From the cell containing the given text, extract its center point as (X, Y) coordinate. 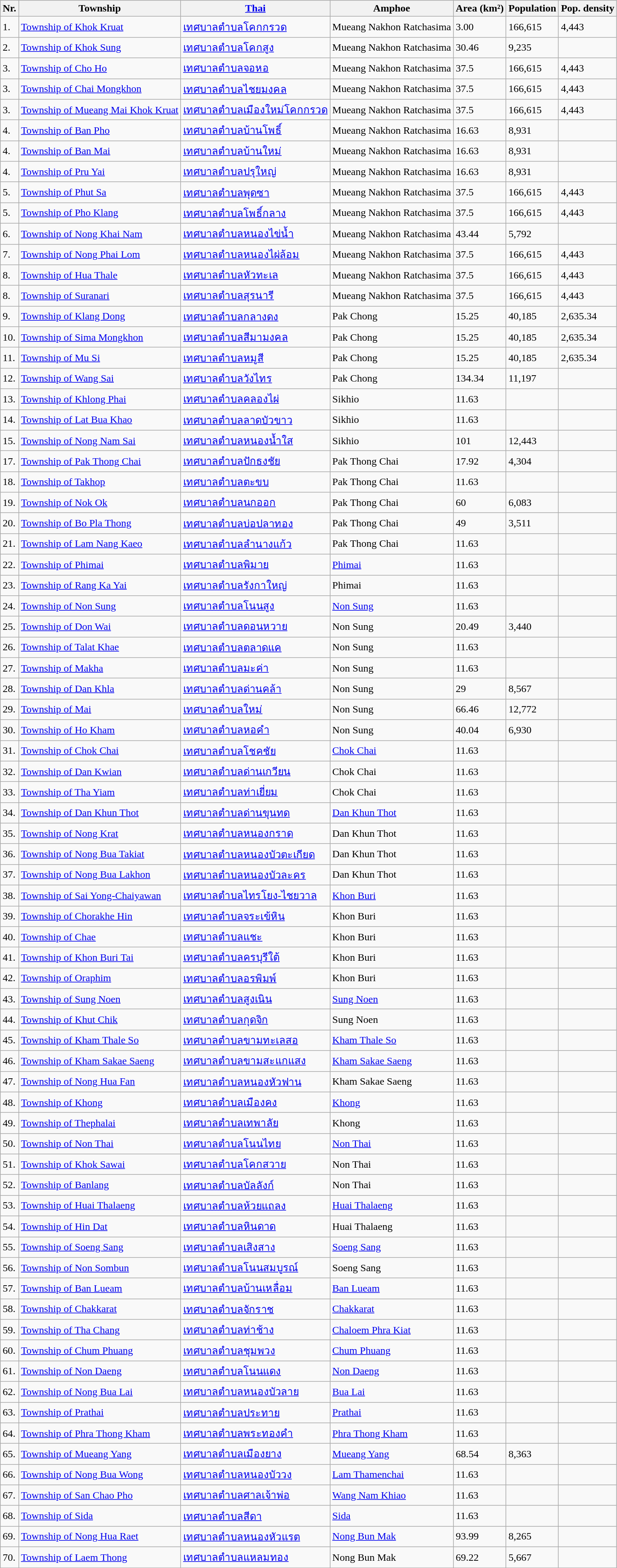
41. (9, 957)
8,363 (533, 1454)
Township of Chakkarat (100, 1309)
61. (9, 1371)
เทศบาลตำบลหนองน้ำใส (255, 440)
3.00 (480, 27)
Township of Khong (100, 1102)
5,792 (533, 233)
Sida (392, 1516)
Bua Lai (392, 1392)
Township of Nong Bua Lakhon (100, 875)
เทศบาลตำบลหมูสี (255, 358)
47. (9, 1082)
Township of Lam Nang Kaeo (100, 544)
Township of Ban Lueam (100, 1289)
Township of Ho Kham (100, 730)
68. (9, 1516)
เทศบาลตำบลตะขบ (255, 482)
2. (9, 48)
Lam Thamenchai (392, 1474)
Township of Phimai (100, 565)
Township of Sung Noen (100, 999)
Township of Chok Chai (100, 750)
25. (9, 627)
58. (9, 1309)
Township of Soeng Sang (100, 1247)
12,443 (533, 440)
Township of Khut Chik (100, 1019)
Township of Sai Yong-Chaiyawan (100, 895)
Township of San Chao Pho (100, 1496)
34. (9, 813)
32. (9, 772)
เทศบาลตำบลบ้านโพธิ์ (255, 130)
Township of Kham Sakae Saeng (100, 1061)
17. (9, 462)
Township of Chae (100, 937)
Nr. (9, 9)
4,304 (533, 462)
Township of Nong Krat (100, 834)
23. (9, 585)
เทศบาลตำบลหนองหัวฟาน (255, 1082)
Township (100, 9)
เทศบาลตำบลกุดจิก (255, 1019)
66.46 (480, 709)
Township of Chorakhe Hin (100, 916)
64. (9, 1433)
Township of Phra Thong Kham (100, 1433)
Mueang Yang (392, 1454)
Township of Dan Khla (100, 689)
65. (9, 1454)
36. (9, 854)
46. (9, 1061)
เทศบาลตำบลบ้านเหลื่อม (255, 1289)
Chaloem Phra Kiat (392, 1330)
101 (480, 440)
Township of Talat Khae (100, 647)
Township of Nong Bua Takiat (100, 854)
28. (9, 689)
69. (9, 1536)
Amphoe (392, 9)
Township of Nong Nam Sai (100, 440)
เทศบาลตำบลสูงเนิน (255, 999)
Township of Nong Bua Wong (100, 1474)
เทศบาลตำบลห้วยแถลง (255, 1206)
Population (533, 9)
Chakkarat (392, 1309)
Township of Nong Phai Lom (100, 255)
เทศบาลตำบลลาดบัวขาว (255, 420)
เทศบาลตำบลหัวทะเล (255, 275)
12. (9, 378)
62. (9, 1392)
Township of Lat Bua Khao (100, 420)
เทศบาลตำบลประทาย (255, 1412)
55. (9, 1247)
39. (9, 916)
Township of Thephalai (100, 1123)
Township of Huai Thalaeng (100, 1206)
เทศบาลตำบลโนนไทย (255, 1144)
Township of Dan Khun Thot (100, 813)
33. (9, 792)
Prathai (392, 1412)
6,930 (533, 730)
Township of Mai (100, 709)
เทศบาลตำบลโชคชัย (255, 750)
เทศบาลตำบลจระเข้หิน (255, 916)
เทศบาลตำบลเมืองใหม่โคกกรวด (255, 110)
49. (9, 1123)
เทศบาลตำบลโคกสูง (255, 48)
Township of Khok Kruat (100, 27)
20. (9, 523)
Township of Chum Phuang (100, 1351)
30.46 (480, 48)
เทศบาลตำบลดอนหวาย (255, 627)
69.22 (480, 1557)
Township of Ban Mai (100, 151)
38. (9, 895)
เทศบาลตำบลรังกาใหญ่ (255, 585)
Township of Sima Mongkhon (100, 337)
เทศบาลตำบลไชยมงคล (255, 89)
เทศบาลตำบลวังไทร (255, 378)
Township of Khok Sawai (100, 1164)
Township of Khlong Phai (100, 399)
เทศบาลตำบลโคกกรวด (255, 27)
Kham Thale So (392, 1040)
เทศบาลตำบลครบุรีใต้ (255, 957)
Phra Thong Kham (392, 1433)
เทศบาลตำบลโนนสูง (255, 606)
52. (9, 1185)
เทศบาลตำบลนกออก (255, 503)
เทศบาลตำบลปักธงชัย (255, 462)
เทศบาลตำบลด่านขุนทด (255, 813)
67. (9, 1496)
8,265 (533, 1536)
Township of Hin Dat (100, 1226)
8,567 (533, 689)
Township of Phut Sa (100, 192)
Township of Tha Yiam (100, 792)
3,511 (533, 523)
29 (480, 689)
เทศบาลตำบลตลาดแค (255, 647)
Township of Wang Sai (100, 378)
เทศบาลตำบลพระทองคำ (255, 1433)
Township of Mueang Yang (100, 1454)
เทศบาลตำบลหนองหัวแรต (255, 1536)
35. (9, 834)
56. (9, 1268)
30. (9, 730)
เทศบาลตำบลหนองไผ่ล้อม (255, 255)
59. (9, 1330)
31. (9, 750)
26. (9, 647)
20.49 (480, 627)
เทศบาลตำบลขามทะเลสอ (255, 1040)
37. (9, 875)
เทศบาลตำบลอรพิมพ์ (255, 979)
10. (9, 337)
เทศบาลตำบลพุดซา (255, 192)
13. (9, 399)
Township of Non Daeng (100, 1371)
Chum Phuang (392, 1351)
14. (9, 420)
เทศบาลตำบลด่านคล้า (255, 689)
เทศบาลตำบลโนนแดง (255, 1371)
เทศบาลตำบลบ่อปลาทอง (255, 523)
12,772 (533, 709)
Ban Lueam (392, 1289)
43. (9, 999)
เทศบาลตำบลโนนสมบูรณ์ (255, 1268)
เทศบาลตำบลบัลลังก์ (255, 1185)
Township of Kham Thale So (100, 1040)
เทศบาลตำบลโพธิ์กลาง (255, 213)
15. (9, 440)
19. (9, 503)
เทศบาลตำบลหนองไข่น้ำ (255, 233)
เทศบาลตำบลท่าเยี่ยม (255, 792)
9. (9, 317)
เทศบาลตำบลใหม่ (255, 709)
เทศบาลตำบลท่าช้าง (255, 1330)
6,083 (533, 503)
11,197 (533, 378)
68.54 (480, 1454)
Township of Nong Hua Raet (100, 1536)
เทศบาลตำบลหนองบัววง (255, 1474)
เทศบาลตำบลสีมามงคล (255, 337)
Township of Klang Dong (100, 317)
50. (9, 1144)
เทศบาลตำบลหินดาด (255, 1226)
21. (9, 544)
เทศบาลตำบลด่านเกวียน (255, 772)
Township of Tha Chang (100, 1330)
เทศบาลตำบลบ้านใหม่ (255, 151)
Township of Pak Thong Chai (100, 462)
60 (480, 503)
27. (9, 668)
Township of Suranari (100, 296)
เทศบาลตำบลพิมาย (255, 565)
Township of Nong Khai Nam (100, 233)
51. (9, 1164)
Township of Pru Yai (100, 172)
63. (9, 1412)
134.34 (480, 378)
เทศบาลตำบลหอคำ (255, 730)
45. (9, 1040)
เทศบาลตำบลหนองบัวละคร (255, 875)
Township of Khon Buri Tai (100, 957)
Township of Sida (100, 1516)
Township of Non Sung (100, 606)
57. (9, 1289)
เทศบาลตำบลลำนางแก้ว (255, 544)
เทศบาลตำบลขามสะแกแสง (255, 1061)
Township of Prathai (100, 1412)
29. (9, 709)
Township of Takhop (100, 482)
เทศบาลตำบลมะค่า (255, 668)
เทศบาลตำบลชุมพวง (255, 1351)
48. (9, 1102)
Township of Nong Hua Fan (100, 1082)
Township of Non Thai (100, 1144)
Township of Don Wai (100, 627)
Non Daeng (392, 1371)
เทศบาลตำบลเมืองยาง (255, 1454)
เทศบาลตำบลหนองบัวลาย (255, 1392)
เทศบาลตำบลกลางดง (255, 317)
6. (9, 233)
เทศบาลตำบลไทรโยง-ไชยวาล (255, 895)
66. (9, 1474)
24. (9, 606)
Township of Mueang Mai Khok Kruat (100, 110)
Township of Makha (100, 668)
22. (9, 565)
Township of Laem Thong (100, 1557)
เทศบาลตำบลจอหอ (255, 68)
11. (9, 358)
70. (9, 1557)
54. (9, 1226)
3,440 (533, 627)
เทศบาลตำบลเสิงสาง (255, 1247)
Township of Nong Bua Lai (100, 1392)
Township of Bo Pla Thong (100, 523)
Township of Oraphim (100, 979)
1. (9, 27)
เทศบาลตำบลเมืองคง (255, 1102)
Township of Chai Mongkhon (100, 89)
9,235 (533, 48)
เทศบาลตำบลแหลมทอง (255, 1557)
Township of Ban Pho (100, 130)
เทศบาลตำบลศาลเจ้าพ่อ (255, 1496)
18. (9, 482)
Thai (255, 9)
60. (9, 1351)
Township of Hua Thale (100, 275)
43.44 (480, 233)
เทศบาลตำบลแชะ (255, 937)
5,667 (533, 1557)
Wang Nam Khiao (392, 1496)
Township of Cho Ho (100, 68)
Township of Rang Ka Yai (100, 585)
17.92 (480, 462)
Township of Mu Si (100, 358)
Township of Non Sombun (100, 1268)
42. (9, 979)
เทศบาลตำบลปรุใหญ่ (255, 172)
เทศบาลตำบลเทพาลัย (255, 1123)
เทศบาลตำบลจักราช (255, 1309)
93.99 (480, 1536)
Township of Banlang (100, 1185)
40. (9, 937)
Pop. density (588, 9)
เทศบาลตำบลสีดา (255, 1516)
49 (480, 523)
เทศบาลตำบลหนองบัวตะเกียด (255, 854)
7. (9, 255)
เทศบาลตำบลคลองไผ่ (255, 399)
40.04 (480, 730)
เทศบาลตำบลสุรนารี (255, 296)
Township of Pho Klang (100, 213)
Area (km²) (480, 9)
เทศบาลตำบลหนองกราด (255, 834)
เทศบาลตำบลโคกสวาย (255, 1164)
Township of Dan Kwian (100, 772)
Township of Nok Ok (100, 503)
44. (9, 1019)
53. (9, 1206)
Township of Khok Sung (100, 48)
